Return [x, y] of the center of cell containing provided text 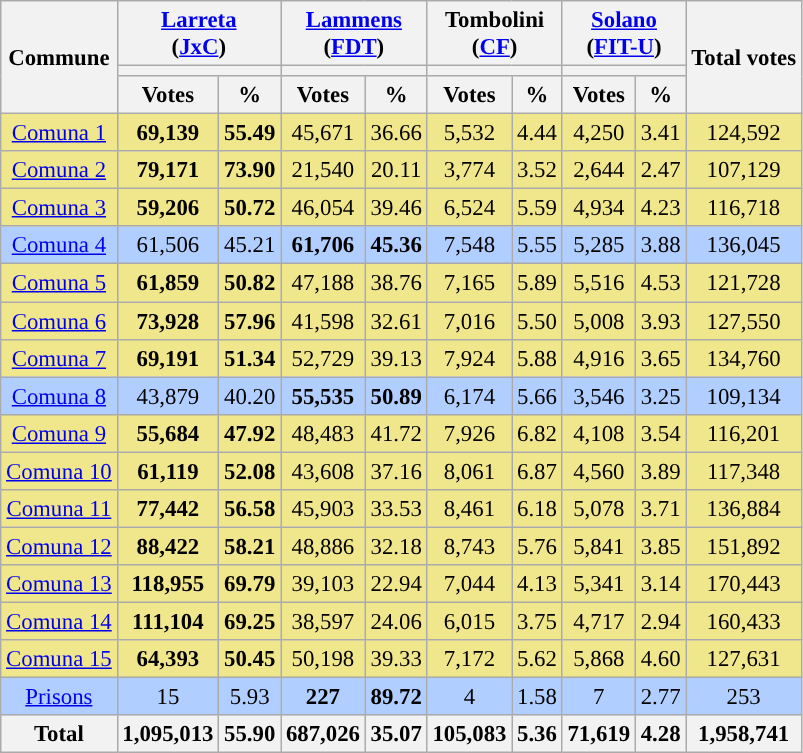
Comuna 12 [59, 546]
6.82 [537, 433]
47,188 [324, 283]
40.20 [250, 396]
136,884 [744, 509]
48,886 [324, 546]
3.25 [660, 396]
5.50 [537, 321]
4.13 [537, 584]
127,631 [744, 659]
4 [470, 697]
5.59 [537, 208]
5,532 [470, 133]
4,916 [598, 358]
117,348 [744, 471]
5.89 [537, 283]
69.79 [250, 584]
5,078 [598, 509]
105,083 [470, 734]
3.75 [537, 621]
55.90 [250, 734]
79,171 [168, 170]
55,684 [168, 433]
43,879 [168, 396]
55.49 [250, 133]
4.23 [660, 208]
118,955 [168, 584]
33.53 [396, 509]
3.54 [660, 433]
3,774 [470, 170]
4,250 [598, 133]
5.66 [537, 396]
39,103 [324, 584]
4,108 [598, 433]
253 [744, 697]
47.92 [250, 433]
35.07 [396, 734]
69,139 [168, 133]
45,903 [324, 509]
3.52 [537, 170]
3.89 [660, 471]
8,461 [470, 509]
8,061 [470, 471]
Comuna 5 [59, 283]
Tombolini(CF) [494, 34]
7,016 [470, 321]
15 [168, 697]
3.65 [660, 358]
45,671 [324, 133]
52,729 [324, 358]
7,924 [470, 358]
39.46 [396, 208]
1,958,741 [744, 734]
3.71 [660, 509]
3.85 [660, 546]
2,644 [598, 170]
Total [59, 734]
22.94 [396, 584]
69.25 [250, 621]
Comuna 14 [59, 621]
Comuna 7 [59, 358]
4,934 [598, 208]
Solano(FIT-U) [624, 34]
8,743 [470, 546]
48,483 [324, 433]
7,172 [470, 659]
2.94 [660, 621]
45.21 [250, 245]
5,841 [598, 546]
50.45 [250, 659]
5,516 [598, 283]
151,892 [744, 546]
7,165 [470, 283]
124,592 [744, 133]
77,442 [168, 509]
7,926 [470, 433]
Lammens(FDT) [354, 34]
20.11 [396, 170]
5,341 [598, 584]
5.36 [537, 734]
Comuna 10 [59, 471]
61,119 [168, 471]
127,550 [744, 321]
Larreta(JxC) [199, 34]
109,134 [744, 396]
64,393 [168, 659]
6,015 [470, 621]
5.93 [250, 697]
38,597 [324, 621]
3.93 [660, 321]
6.87 [537, 471]
6,174 [470, 396]
46,054 [324, 208]
50.82 [250, 283]
61,706 [324, 245]
21,540 [324, 170]
56.58 [250, 509]
7,044 [470, 584]
Comuna 6 [59, 321]
55,535 [324, 396]
71,619 [598, 734]
37.16 [396, 471]
Total votes [744, 58]
59,206 [168, 208]
50,198 [324, 659]
57.96 [250, 321]
41.72 [396, 433]
7,548 [470, 245]
5.55 [537, 245]
69,191 [168, 358]
Comuna 8 [59, 396]
2.77 [660, 697]
4.53 [660, 283]
61,859 [168, 283]
3.14 [660, 584]
Comuna 2 [59, 170]
39.13 [396, 358]
38.76 [396, 283]
4.28 [660, 734]
61,506 [168, 245]
50.72 [250, 208]
73.90 [250, 170]
Comuna 4 [59, 245]
4,560 [598, 471]
Comuna 13 [59, 584]
Prisons [59, 697]
111,104 [168, 621]
170,443 [744, 584]
39.33 [396, 659]
Comuna 9 [59, 433]
116,201 [744, 433]
Comuna 1 [59, 133]
Comuna 15 [59, 659]
52.08 [250, 471]
32.61 [396, 321]
5.76 [537, 546]
116,718 [744, 208]
3.41 [660, 133]
121,728 [744, 283]
5,868 [598, 659]
687,026 [324, 734]
51.34 [250, 358]
5,008 [598, 321]
89.72 [396, 697]
4,717 [598, 621]
73,928 [168, 321]
3,546 [598, 396]
41,598 [324, 321]
4.60 [660, 659]
43,608 [324, 471]
Comuna 11 [59, 509]
45.36 [396, 245]
4.44 [537, 133]
107,129 [744, 170]
Commune [59, 58]
88,422 [168, 546]
227 [324, 697]
5.62 [537, 659]
2.47 [660, 170]
1,095,013 [168, 734]
58.21 [250, 546]
5,285 [598, 245]
24.06 [396, 621]
5.88 [537, 358]
134,760 [744, 358]
160,433 [744, 621]
32.18 [396, 546]
36.66 [396, 133]
6,524 [470, 208]
50.89 [396, 396]
Comuna 3 [59, 208]
1.58 [537, 697]
7 [598, 697]
3.88 [660, 245]
6.18 [537, 509]
136,045 [744, 245]
